Search for the cell housing the specified text and yield its [X, Y] center coordinate. 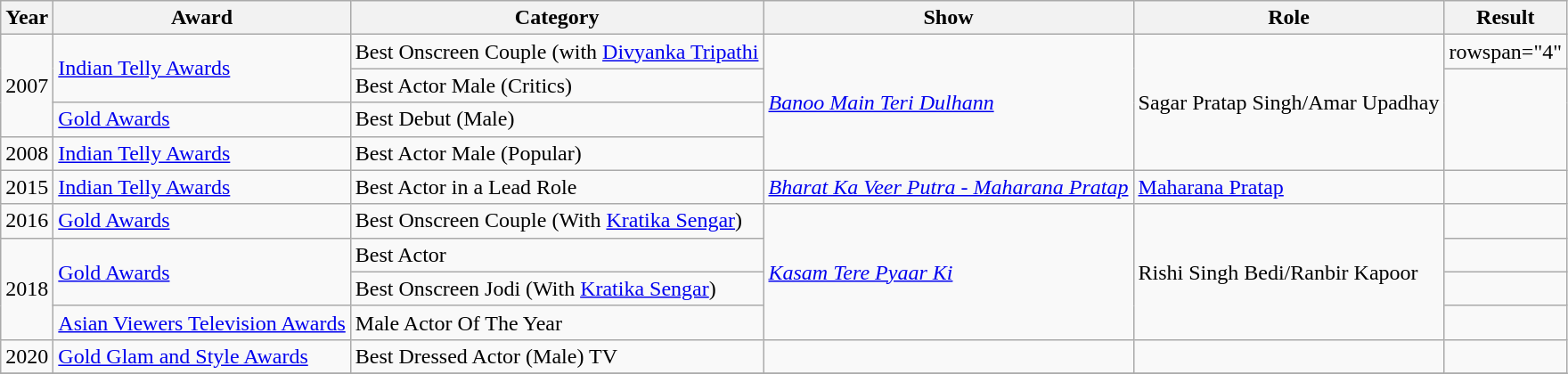
2020 [27, 356]
Best Actor Male (Popular) [557, 153]
2015 [27, 187]
Best Debut (Male) [557, 119]
Asian Viewers Television Awards [201, 322]
rowspan="4" [1506, 52]
Bharat Ka Veer Putra - Maharana Pratap [948, 187]
Year [27, 18]
2007 [27, 85]
Rishi Singh Bedi/Ranbir Kapoor [1288, 272]
Show [948, 18]
Best Actor Male (Critics) [557, 85]
2008 [27, 153]
Category [557, 18]
Best Onscreen Jodi (With Kratika Sengar) [557, 289]
Sagar Pratap Singh/Amar Upadhay [1288, 102]
Best Dressed Actor (Male) TV [557, 356]
2016 [27, 221]
Kasam Tere Pyaar Ki [948, 272]
Best Actor [557, 255]
Best Onscreen Couple (with Divyanka Tripathi [557, 52]
Banoo Main Teri Dulhann [948, 102]
Award [201, 18]
Role [1288, 18]
Gold Glam and Style Awards [201, 356]
Result [1506, 18]
2018 [27, 289]
Male Actor Of The Year [557, 322]
Best Actor in a Lead Role [557, 187]
Maharana Pratap [1288, 187]
Best Onscreen Couple (With Kratika Sengar) [557, 221]
